Provide the [X, Y] coordinate of the cell's center where the given text is located.  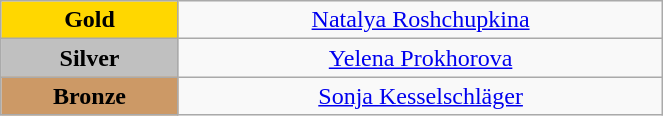
Silver [90, 58]
Natalya Roshchupkina [420, 20]
Gold [90, 20]
Sonja Kesselschläger [420, 96]
Bronze [90, 96]
Yelena Prokhorova [420, 58]
